Find where the given text appears and provide that cell's center as (x, y) coordinate. 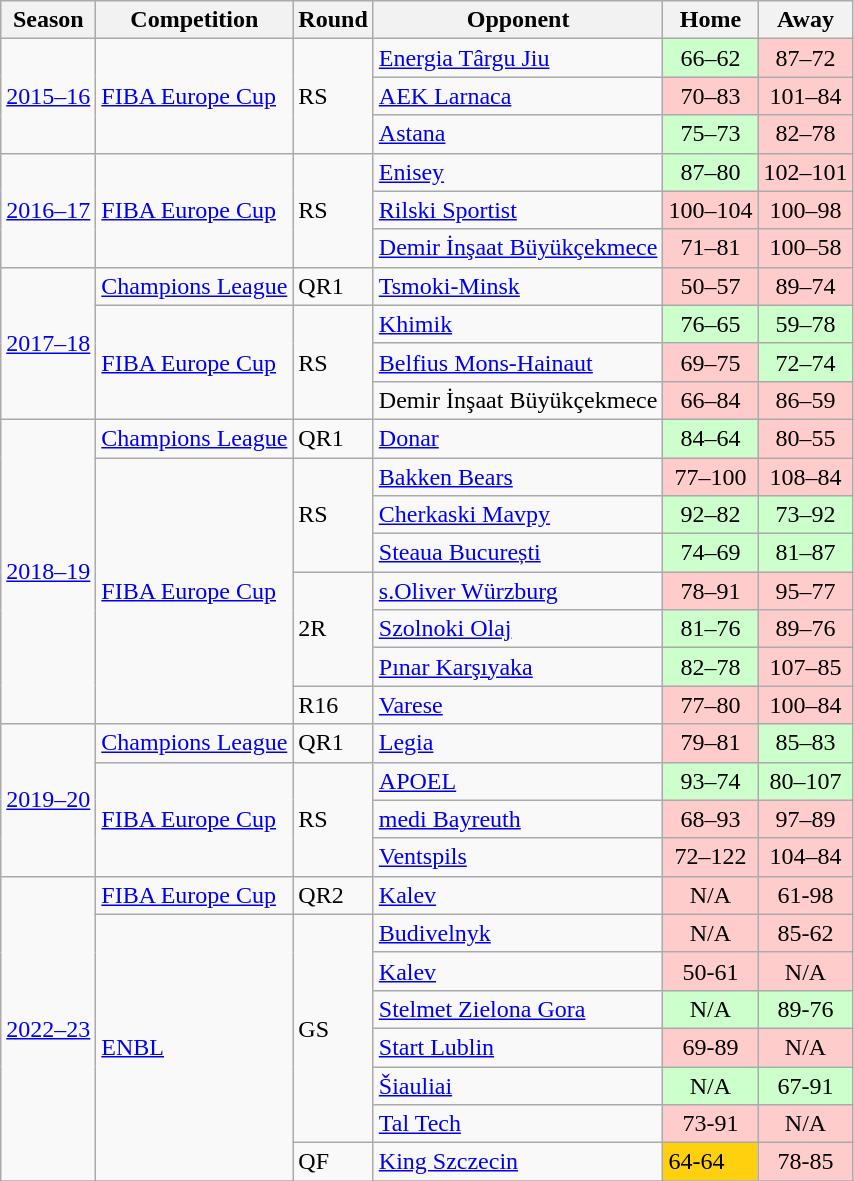
72–122 (710, 857)
Legia (518, 743)
84–64 (710, 438)
Cherkaski Mavpy (518, 515)
101–84 (806, 96)
AEK Larnaca (518, 96)
2022–23 (48, 1028)
Donar (518, 438)
R16 (333, 705)
2019–20 (48, 800)
75–73 (710, 134)
Khimik (518, 324)
95–77 (806, 591)
76–65 (710, 324)
2016–17 (48, 210)
69-89 (710, 1047)
GS (333, 1028)
Rilski Sportist (518, 210)
67-91 (806, 1085)
77–80 (710, 705)
86–59 (806, 400)
87–80 (710, 172)
100–98 (806, 210)
81–76 (710, 629)
97–89 (806, 819)
Belfius Mons-Hainaut (518, 362)
2018–19 (48, 571)
QR2 (333, 895)
Szolnoki Olaj (518, 629)
Stelmet Zielona Gora (518, 1009)
80–55 (806, 438)
87–72 (806, 58)
59–78 (806, 324)
Pınar Karşıyaka (518, 667)
102–101 (806, 172)
81–87 (806, 553)
Budivelnyk (518, 933)
100–84 (806, 705)
50–57 (710, 286)
85-62 (806, 933)
Tsmoki-Minsk (518, 286)
Ventspils (518, 857)
72–74 (806, 362)
107–85 (806, 667)
89-76 (806, 1009)
2017–18 (48, 343)
85–83 (806, 743)
Tal Tech (518, 1124)
Astana (518, 134)
69–75 (710, 362)
50-61 (710, 971)
medi Bayreuth (518, 819)
2015–16 (48, 96)
100–104 (710, 210)
73–92 (806, 515)
Varese (518, 705)
2R (333, 629)
61-98 (806, 895)
73-91 (710, 1124)
Away (806, 20)
QF (333, 1162)
Opponent (518, 20)
Bakken Bears (518, 477)
93–74 (710, 781)
77–100 (710, 477)
Šiauliai (518, 1085)
APOEL (518, 781)
74–69 (710, 553)
Enisey (518, 172)
King Szczecin (518, 1162)
64-64 (710, 1162)
Start Lublin (518, 1047)
78–91 (710, 591)
80–107 (806, 781)
66–84 (710, 400)
79–81 (710, 743)
Energia Târgu Jiu (518, 58)
89–74 (806, 286)
Season (48, 20)
89–76 (806, 629)
70–83 (710, 96)
s.Oliver Würzburg (518, 591)
Home (710, 20)
Steaua București (518, 553)
78-85 (806, 1162)
104–84 (806, 857)
108–84 (806, 477)
ENBL (194, 1047)
68–93 (710, 819)
Competition (194, 20)
100–58 (806, 248)
92–82 (710, 515)
71–81 (710, 248)
Round (333, 20)
66–62 (710, 58)
